Search for the cell housing the specified text and yield its [x, y] center coordinate. 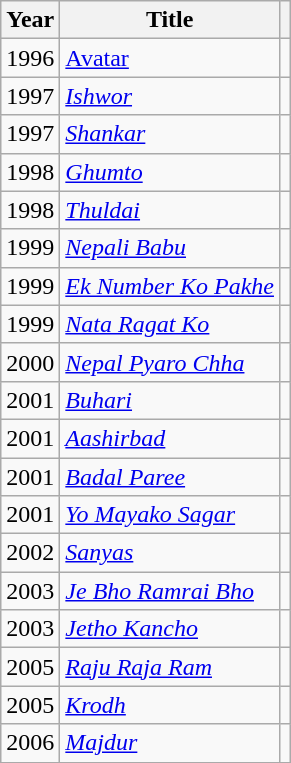
2000 [30, 362]
Raju Raja Ram [170, 667]
Year [30, 20]
Aashirbad [170, 438]
Nata Ragat Ko [170, 324]
Nepal Pyaro Chha [170, 362]
Krodh [170, 705]
Buhari [170, 400]
Ghumto [170, 172]
Yo Mayako Sagar [170, 515]
Ishwor [170, 96]
Ek Number Ko Pakhe [170, 286]
Shankar [170, 134]
Majdur [170, 743]
Title [170, 20]
1996 [30, 58]
Jetho Kancho [170, 629]
2002 [30, 553]
2006 [30, 743]
Je Bho Ramrai Bho [170, 591]
Sanyas [170, 553]
Avatar [170, 58]
Thuldai [170, 210]
Nepali Babu [170, 248]
Badal Paree [170, 477]
